Extract the [X, Y] coordinate from the center of the cell holding the provided text.  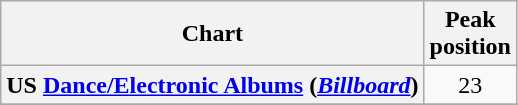
Peakposition [470, 34]
Chart [212, 34]
US Dance/Electronic Albums (Billboard) [212, 85]
23 [470, 85]
